Return (X, Y) of the center of cell containing provided text 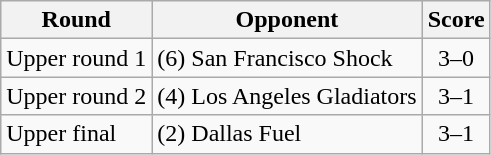
Score (456, 20)
(4) Los Angeles Gladiators (287, 96)
(2) Dallas Fuel (287, 134)
(6) San Francisco Shock (287, 58)
Upper round 1 (76, 58)
Upper final (76, 134)
Round (76, 20)
3–0 (456, 58)
Upper round 2 (76, 96)
Opponent (287, 20)
